Provide the (x, y) coordinate of the cell's center where the given text is located.  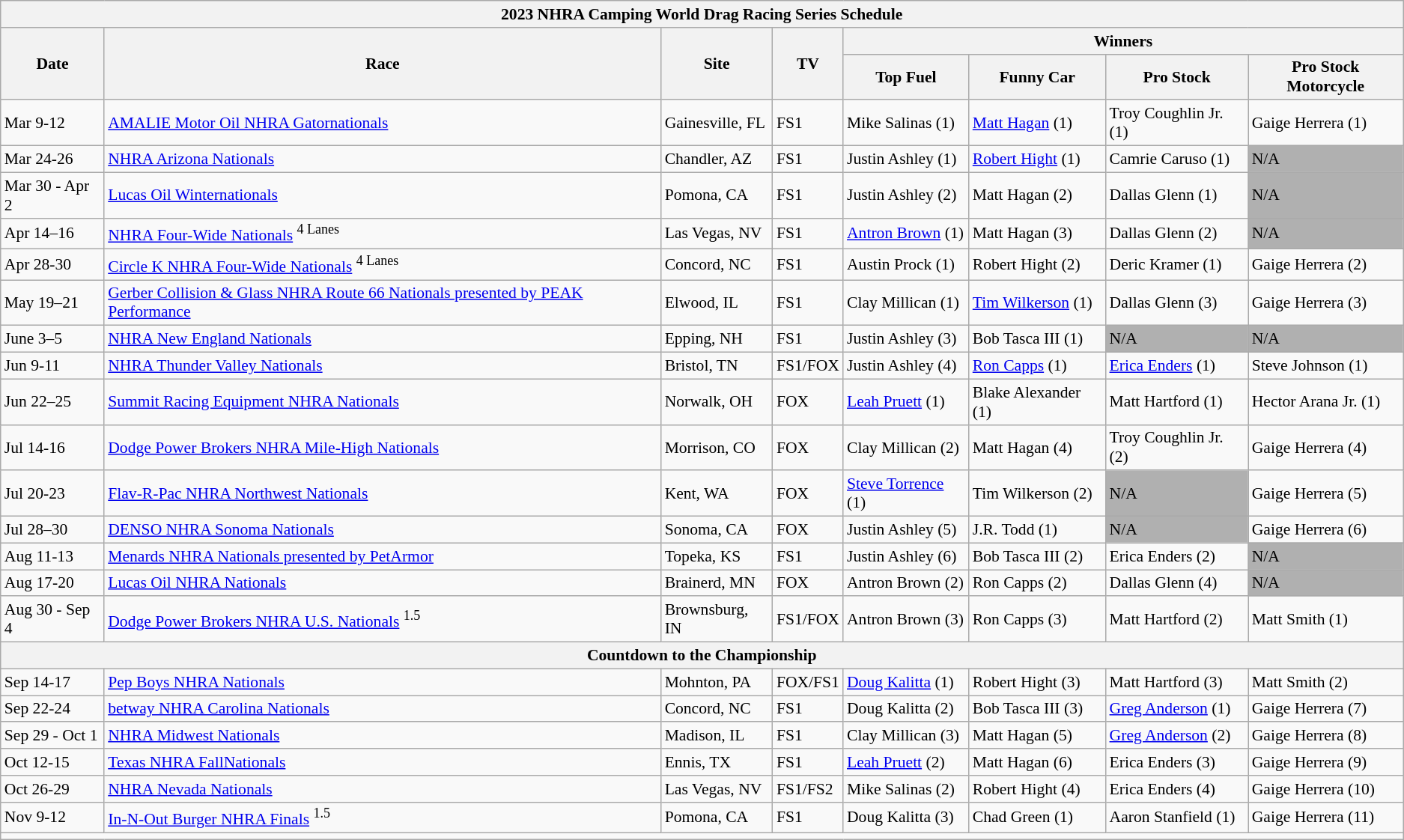
Ron Capps (2) (1038, 583)
Epping, NH (717, 339)
Troy Coughlin Jr. (2) (1177, 448)
Matt Smith (1) (1325, 620)
Leah Pruett (1) (906, 401)
In-N-Out Burger NHRA Finals 1.5 (382, 818)
June 3–5 (52, 339)
Matt Smith (2) (1325, 682)
Antron Brown (2) (906, 583)
Justin Ashley (6) (906, 556)
Aug 17-20 (52, 583)
Lucas Oil NHRA Nationals (382, 583)
Dodge Power Brokers NHRA U.S. Nationals 1.5 (382, 620)
Gaige Herrera (8) (1325, 736)
Flav-R-Pac NHRA Northwest Nationals (382, 494)
Leah Pruett (2) (906, 762)
Site (717, 64)
Madison, IL (717, 736)
Pep Boys NHRA Nationals (382, 682)
FS1/FS2 (808, 789)
Blake Alexander (1) (1038, 401)
Justin Ashley (3) (906, 339)
Gerber Collision & Glass NHRA Route 66 Nationals presented by PEAK Performance (382, 302)
Circle K NHRA Four-Wide Nationals 4 Lanes (382, 265)
Mike Salinas (1) (906, 123)
Doug Kalitta (3) (906, 818)
Lucas Oil Winternationals (382, 195)
NHRA Arizona Nationals (382, 159)
Bristol, TN (717, 366)
Norwalk, OH (717, 401)
Texas NHRA FallNationals (382, 762)
Deric Kramer (1) (1177, 265)
Mohnton, PA (717, 682)
Ron Capps (3) (1038, 620)
Nov 9-12 (52, 818)
Dallas Glenn (1) (1177, 195)
Sep 29 - Oct 1 (52, 736)
Clay Millican (3) (906, 736)
Gaige Herrera (11) (1325, 818)
NHRA New England Nationals (382, 339)
Date (52, 64)
Justin Ashley (2) (906, 195)
Justin Ashley (1) (906, 159)
Chad Green (1) (1038, 818)
Tim Wilkerson (2) (1038, 494)
Kent, WA (717, 494)
Funny Car (1038, 76)
Gaige Herrera (6) (1325, 530)
Hector Arana Jr. (1) (1325, 401)
Sonoma, CA (717, 530)
Steve Johnson (1) (1325, 366)
Greg Anderson (1) (1177, 709)
Oct 12-15 (52, 762)
Gaige Herrera (2) (1325, 265)
Tim Wilkerson (1) (1038, 302)
Dallas Glenn (4) (1177, 583)
Matt Hagan (2) (1038, 195)
Bob Tasca III (3) (1038, 709)
Matt Hagan (3) (1038, 234)
Jul 20-23 (52, 494)
Menards NHRA Nationals presented by PetArmor (382, 556)
TV (808, 64)
Pro Stock Motorcycle (1325, 76)
Pro Stock (1177, 76)
Top Fuel (906, 76)
Bob Tasca III (1) (1038, 339)
Clay Millican (1) (906, 302)
Sep 14-17 (52, 682)
Mar 24-26 (52, 159)
Gaige Herrera (3) (1325, 302)
Ron Capps (1) (1038, 366)
Justin Ashley (5) (906, 530)
Matt Hartford (2) (1177, 620)
Sep 22-24 (52, 709)
betway NHRA Carolina Nationals (382, 709)
Gaige Herrera (1) (1325, 123)
Matt Hagan (4) (1038, 448)
NHRA Midwest Nationals (382, 736)
Dallas Glenn (2) (1177, 234)
Mar 30 - Apr 2 (52, 195)
Matt Hagan (6) (1038, 762)
Gaige Herrera (9) (1325, 762)
Gainesville, FL (717, 123)
Robert Hight (3) (1038, 682)
Winners (1123, 41)
May 19–21 (52, 302)
Apr 28-30 (52, 265)
Robert Hight (2) (1038, 265)
Doug Kalitta (1) (906, 682)
Bob Tasca III (2) (1038, 556)
Austin Prock (1) (906, 265)
Aug 11-13 (52, 556)
Erica Enders (4) (1177, 789)
Doug Kalitta (2) (906, 709)
Matt Hagan (5) (1038, 736)
Matt Hartford (1) (1177, 401)
Aaron Stanfield (1) (1177, 818)
Justin Ashley (4) (906, 366)
AMALIE Motor Oil NHRA Gatornationals (382, 123)
FOX/FS1 (808, 682)
Countdown to the Championship (702, 656)
Erica Enders (3) (1177, 762)
Apr 14–16 (52, 234)
Steve Torrence (1) (906, 494)
Antron Brown (3) (906, 620)
Gaige Herrera (7) (1325, 709)
Dodge Power Brokers NHRA Mile-High Nationals (382, 448)
NHRA Thunder Valley Nationals (382, 366)
Matt Hartford (3) (1177, 682)
Erica Enders (2) (1177, 556)
NHRA Nevada Nationals (382, 789)
Gaige Herrera (5) (1325, 494)
Race (382, 64)
Dallas Glenn (3) (1177, 302)
Jul 28–30 (52, 530)
Brainerd, MN (717, 583)
Jun 22–25 (52, 401)
Mar 9-12 (52, 123)
Ennis, TX (717, 762)
Robert Hight (1) (1038, 159)
Elwood, IL (717, 302)
NHRA Four-Wide Nationals 4 Lanes (382, 234)
Morrison, CO (717, 448)
Gaige Herrera (10) (1325, 789)
Aug 30 - Sep 4 (52, 620)
Topeka, KS (717, 556)
Chandler, AZ (717, 159)
Oct 26-29 (52, 789)
J.R. Todd (1) (1038, 530)
Gaige Herrera (4) (1325, 448)
Jun 9-11 (52, 366)
Erica Enders (1) (1177, 366)
2023 NHRA Camping World Drag Racing Series Schedule (702, 14)
Clay Millican (2) (906, 448)
DENSO NHRA Sonoma Nationals (382, 530)
Troy Coughlin Jr. (1) (1177, 123)
Jul 14-16 (52, 448)
Robert Hight (4) (1038, 789)
Brownsburg, IN (717, 620)
Mike Salinas (2) (906, 789)
Matt Hagan (1) (1038, 123)
Summit Racing Equipment NHRA Nationals (382, 401)
Greg Anderson (2) (1177, 736)
Antron Brown (1) (906, 234)
Camrie Caruso (1) (1177, 159)
